Provide the [x, y] coordinate of the cell's center where the given text is located.  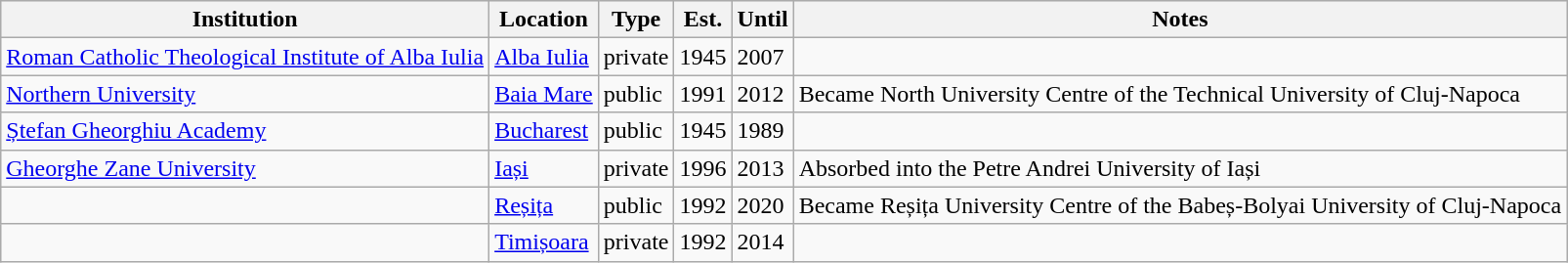
Notes [1180, 20]
2012 [762, 94]
Until [762, 20]
Roman Catholic Theological Institute of Alba Iulia [245, 57]
2007 [762, 57]
2013 [762, 168]
Location [544, 20]
Gheorghe Zane University [245, 168]
Reșița [544, 205]
Bucharest [544, 131]
Became North University Centre of the Technical University of Cluj-Napoca [1180, 94]
Type [636, 20]
Alba Iulia [544, 57]
Ștefan Gheorghiu Academy [245, 131]
1991 [703, 94]
2020 [762, 205]
Institution [245, 20]
1989 [762, 131]
Iași [544, 168]
Est. [703, 20]
Northern University [245, 94]
Baia Mare [544, 94]
2014 [762, 242]
Absorbed into the Petre Andrei University of Iași [1180, 168]
1996 [703, 168]
Became Reșița University Centre of the Babeș-Bolyai University of Cluj-Napoca [1180, 205]
Timișoara [544, 242]
